Pinpoint the cell where the given text exists, returning its [X, Y] midpoint coordinate. 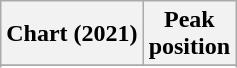
Peakposition [189, 34]
Chart (2021) [72, 34]
